Locate the cell with the specified text and output its [X, Y] center coordinate. 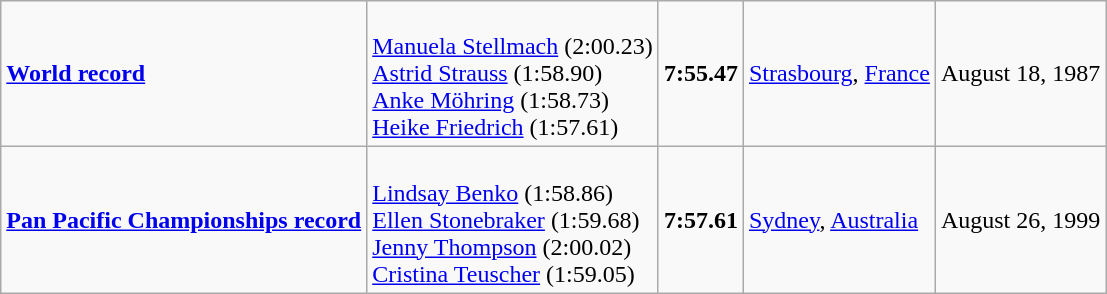
Manuela Stellmach (2:00.23)Astrid Strauss (1:58.90)Anke Möhring (1:58.73)Heike Friedrich (1:57.61) [513, 74]
August 18, 1987 [1020, 74]
Pan Pacific Championships record [184, 220]
7:55.47 [700, 74]
August 26, 1999 [1020, 220]
World record [184, 74]
Lindsay Benko (1:58.86)Ellen Stonebraker (1:59.68)Jenny Thompson (2:00.02)Cristina Teuscher (1:59.05) [513, 220]
7:57.61 [700, 220]
Strasbourg, France [839, 74]
Sydney, Australia [839, 220]
